Output the (x, y) coordinate of the center of the cell containing the given text.  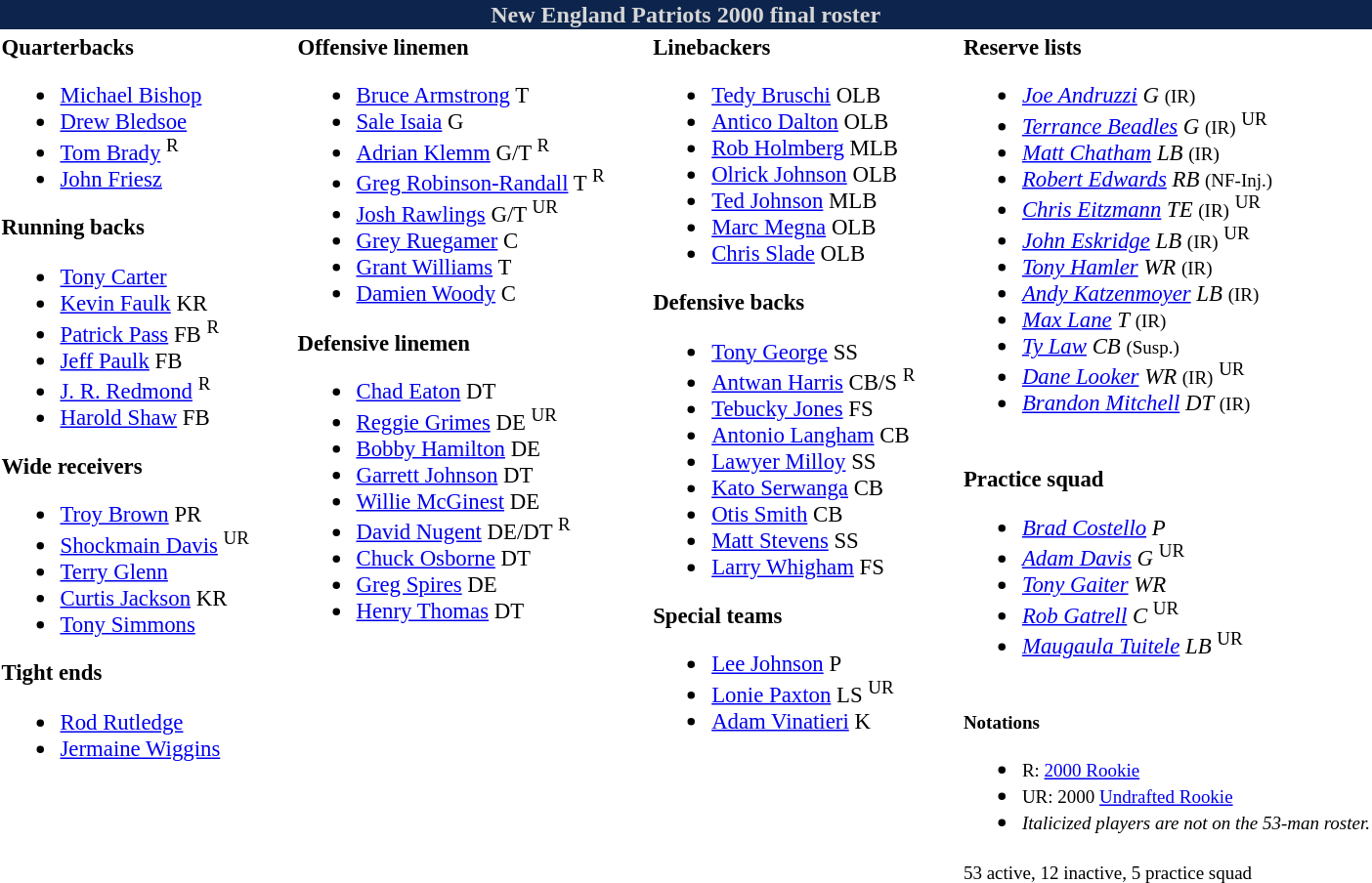
New England Patriots 2000 final roster (686, 15)
